Capture the cell that displays the provided text and extract its (x, y) central coordinate. 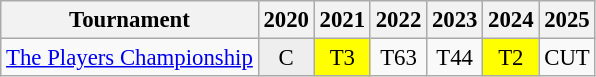
T2 (511, 58)
Tournament (130, 20)
2023 (455, 20)
2024 (511, 20)
T44 (455, 58)
T3 (342, 58)
The Players Championship (130, 58)
2021 (342, 20)
2020 (286, 20)
T63 (398, 58)
2022 (398, 20)
2025 (567, 20)
C (286, 58)
CUT (567, 58)
